Search for the cell housing the specified text and yield its [X, Y] center coordinate. 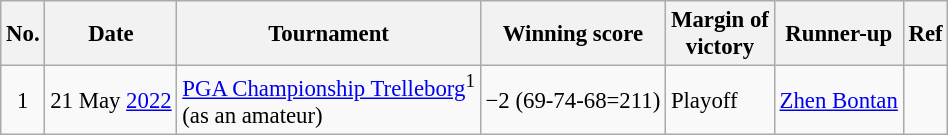
Ref [926, 34]
1 [23, 100]
21 May 2022 [111, 100]
Zhen Bontan [838, 100]
Runner-up [838, 34]
Winning score [572, 34]
−2 (69-74-68=211) [572, 100]
Tournament [328, 34]
Margin ofvictory [720, 34]
Date [111, 34]
Playoff [720, 100]
PGA Championship Trelleborg1(as an amateur) [328, 100]
No. [23, 34]
